Capture the cell that displays the provided text and extract its [X, Y] central coordinate. 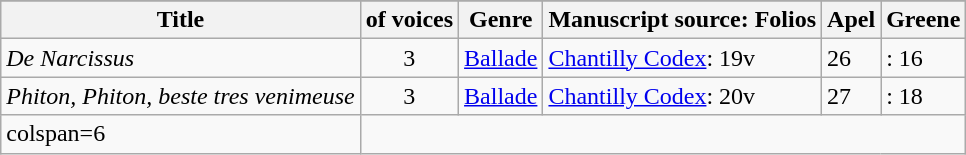
Title [180, 20]
Manuscript source: Folios [682, 20]
26 [852, 58]
: 18 [924, 96]
Greene [924, 20]
colspan=6 [180, 134]
Apel [852, 20]
: 16 [924, 58]
De Narcissus [180, 58]
of voices [409, 20]
Chantilly Codex: 20v [682, 96]
Phiton, Phiton, beste tres venimeuse [180, 96]
Chantilly Codex: 19v [682, 58]
Genre [501, 20]
27 [852, 96]
